Find where the given text appears and provide that cell's center as (x, y) coordinate. 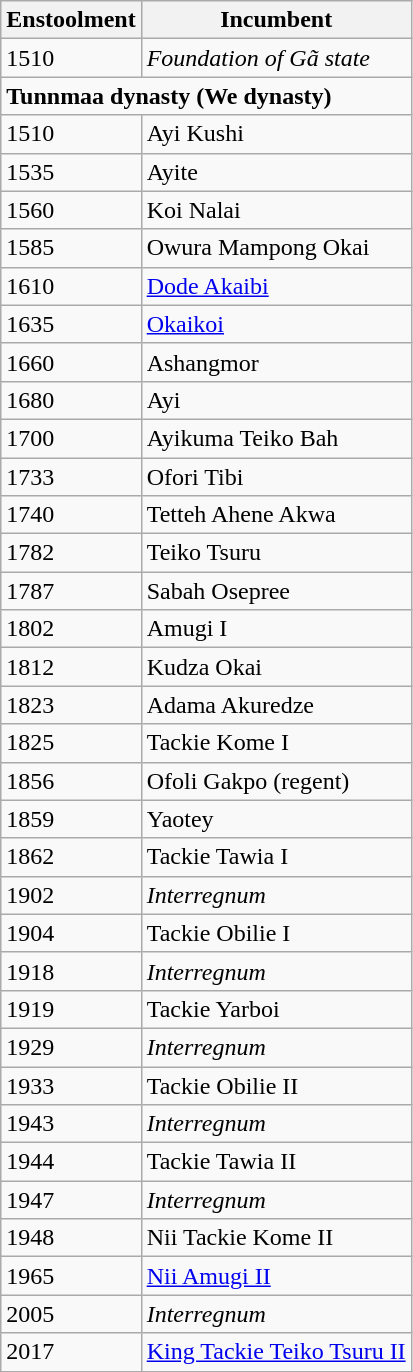
2005 (71, 1314)
Ofori Tibi (276, 477)
1680 (71, 400)
Tackie Obilie I (276, 933)
1535 (71, 172)
2017 (71, 1352)
Okaikoi (276, 324)
Nii Tackie Kome II (276, 1238)
1782 (71, 553)
Incumbent (276, 20)
Owura Mampong Okai (276, 248)
Tunnmaa dynasty (We dynasty) (206, 96)
1823 (71, 705)
1965 (71, 1276)
Enstoolment (71, 20)
Tackie Tawia II (276, 1162)
1825 (71, 743)
Ofoli Gakpo (regent) (276, 781)
Nii Amugi II (276, 1276)
King Tackie Teiko Tsuru II (276, 1352)
Ayikuma Teiko Bah (276, 438)
1948 (71, 1238)
1787 (71, 591)
Yaotey (276, 819)
1944 (71, 1162)
Tackie Kome I (276, 743)
1902 (71, 895)
Tackie Tawia I (276, 857)
Ayite (276, 172)
Kudza Okai (276, 667)
1700 (71, 438)
1919 (71, 1009)
1933 (71, 1085)
1904 (71, 933)
Ayi Kushi (276, 134)
Teiko Tsuru (276, 553)
Ashangmor (276, 362)
Tetteh Ahene Akwa (276, 515)
Sabah Osepree (276, 591)
1610 (71, 286)
Foundation of Gã state (276, 58)
1929 (71, 1047)
1740 (71, 515)
1943 (71, 1124)
1812 (71, 667)
1733 (71, 477)
Dode Akaibi (276, 286)
Koi Nalai (276, 210)
1560 (71, 210)
1802 (71, 629)
Amugi I (276, 629)
Adama Akuredze (276, 705)
1660 (71, 362)
1862 (71, 857)
1856 (71, 781)
Ayi (276, 400)
1635 (71, 324)
Tackie Yarboi (276, 1009)
1918 (71, 971)
1947 (71, 1200)
1585 (71, 248)
Tackie Obilie II (276, 1085)
1859 (71, 819)
